Identify which cell holds the provided text, then report its [X, Y] central coordinate. 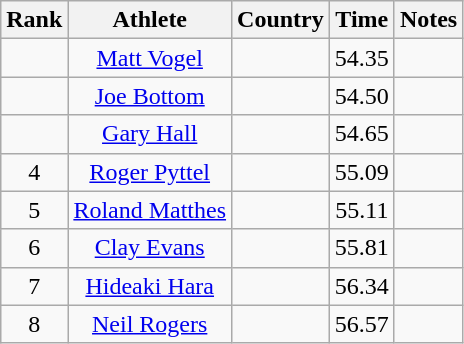
55.81 [362, 248]
Time [362, 20]
54.65 [362, 134]
54.50 [362, 96]
Neil Rogers [150, 324]
Rank [34, 20]
4 [34, 172]
Hideaki Hara [150, 286]
Roger Pyttel [150, 172]
56.57 [362, 324]
55.11 [362, 210]
Clay Evans [150, 248]
55.09 [362, 172]
5 [34, 210]
Country [281, 20]
Roland Matthes [150, 210]
Matt Vogel [150, 58]
54.35 [362, 58]
56.34 [362, 286]
Notes [428, 20]
Gary Hall [150, 134]
Joe Bottom [150, 96]
8 [34, 324]
6 [34, 248]
Athlete [150, 20]
7 [34, 286]
